For the text-containing cell, return its midpoint in (X, Y) coordinate format. 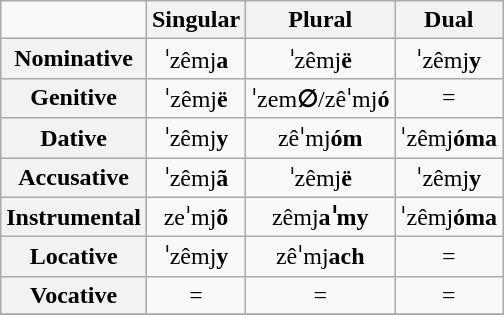
zêˈmjóm (320, 138)
Vocative (74, 295)
ˈzem∅/zêˈmjó (320, 98)
Dative (74, 138)
zêˈmjach (320, 257)
zêmjaˈmy (320, 217)
Genitive (74, 98)
zeˈmjõ (196, 217)
Dual (449, 20)
ˈzêmjã (196, 178)
ˈzêmja (196, 59)
Instrumental (74, 217)
Accusative (74, 178)
Nominative (74, 59)
Singular (196, 20)
Plural (320, 20)
Locative (74, 257)
